Capture the cell that displays the provided text and extract its [x, y] central coordinate. 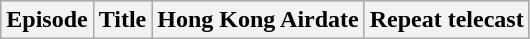
Repeat telecast [446, 20]
Hong Kong Airdate [258, 20]
Title [122, 20]
Episode [47, 20]
